Output the [x, y] coordinate of the center of the cell containing the given text.  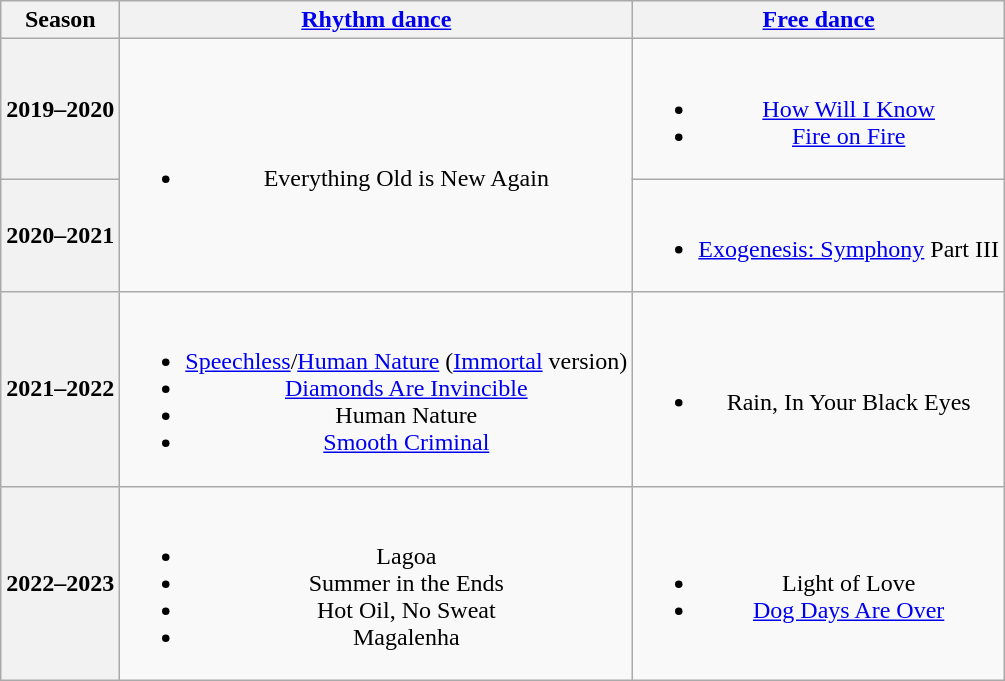
How Will I KnowFire on Fire [819, 109]
Season [60, 20]
Free dance [819, 20]
Light of LoveDog Days Are Over [819, 583]
2021–2022 [60, 389]
2019–2020 [60, 109]
Rhythm dance [376, 20]
2022–2023 [60, 583]
Lagoa Summer in the Ends Hot Oil, No Sweat Magalenha [376, 583]
Rain, In Your Black Eyes [819, 389]
2020–2021 [60, 236]
Everything Old is New Again [376, 166]
Speechless/Human Nature (Immortal version)Diamonds Are Invincible Human Nature Smooth Criminal [376, 389]
Exogenesis: Symphony Part III [819, 236]
